Locate the cell with the specified text and output its [x, y] center coordinate. 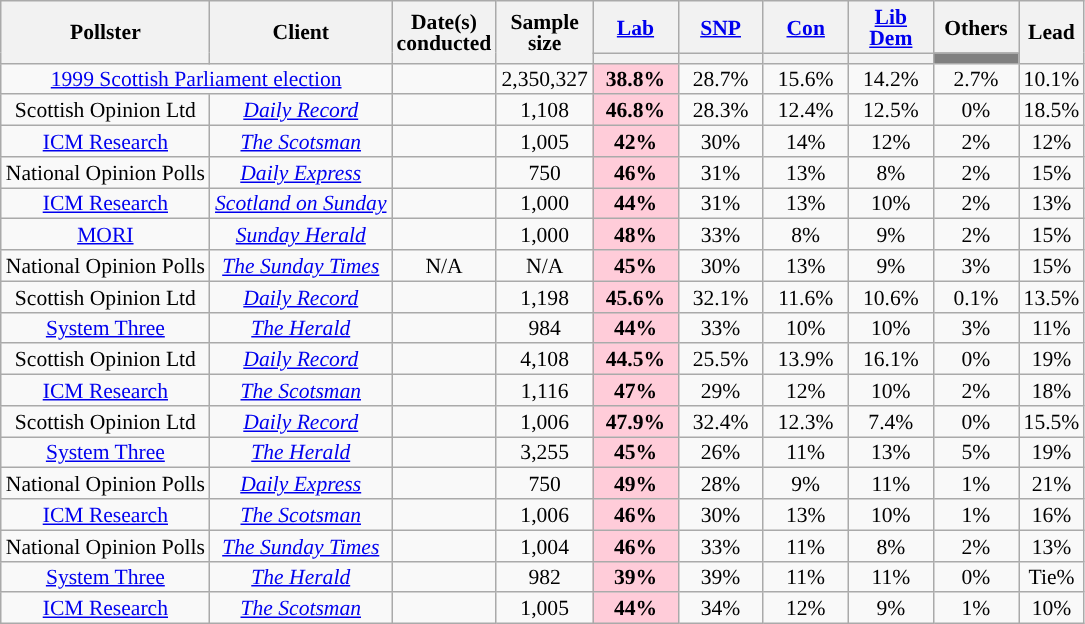
48% [636, 234]
Lead [1052, 32]
2.7% [976, 78]
Client [301, 32]
Date(s)conducted [444, 32]
42% [636, 142]
28.3% [720, 110]
12.5% [890, 110]
7.4% [890, 422]
26% [720, 452]
984 [544, 328]
Scotland on Sunday [301, 204]
Samplesize [544, 32]
2,350,327 [544, 78]
3,255 [544, 452]
5% [976, 452]
13.9% [806, 360]
MORI [106, 234]
1,108 [544, 110]
14% [806, 142]
12.4% [806, 110]
28.7% [720, 78]
16% [1052, 514]
1999 Scottish Parliament election [196, 78]
1,116 [544, 390]
29% [720, 390]
982 [544, 576]
32.4% [720, 422]
Others [976, 27]
34% [720, 608]
1,198 [544, 296]
28% [720, 484]
46.8% [636, 110]
10.6% [890, 296]
18.5% [1052, 110]
Pollster [106, 32]
38.8% [636, 78]
14.2% [890, 78]
21% [1052, 484]
44.5% [636, 360]
11.6% [806, 296]
15.5% [1052, 422]
4,108 [544, 360]
10.1% [1052, 78]
32.1% [720, 296]
15.6% [806, 78]
47.9% [636, 422]
25.5% [720, 360]
0.1% [976, 296]
18% [1052, 390]
45.6% [636, 296]
Tie% [1052, 576]
16.1% [890, 360]
12.3% [806, 422]
1,004 [544, 546]
Lab [636, 27]
SNP [720, 27]
47% [636, 390]
Sunday Herald [301, 234]
49% [636, 484]
13.5% [1052, 296]
Lib Dem [890, 27]
Con [806, 27]
